Detect which cell encompasses the target text, then output its [X, Y] center coordinate. 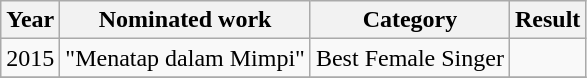
Year [30, 20]
Result [547, 20]
"Menatap dalam Mimpi" [186, 58]
Nominated work [186, 20]
Best Female Singer [410, 58]
Category [410, 20]
2015 [30, 58]
